From the cell containing the given text, extract its center point as [x, y] coordinate. 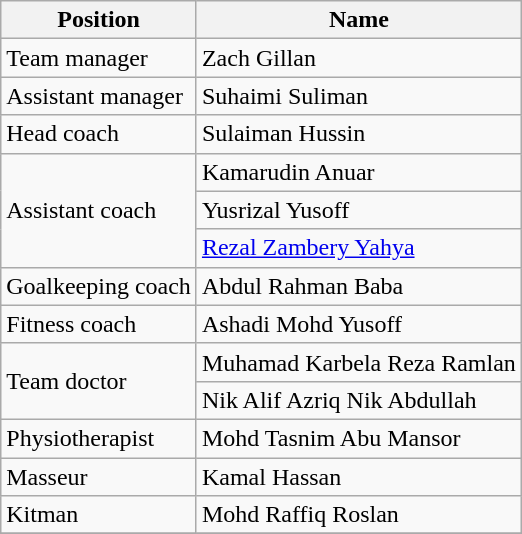
Suhaimi Suliman [358, 96]
Assistant manager [99, 96]
Kitman [99, 515]
Position [99, 20]
Name [358, 20]
Nik Alif Azriq Nik Abdullah [358, 400]
Muhamad Karbela Reza Ramlan [358, 362]
Mohd Raffiq Roslan [358, 515]
Assistant coach [99, 210]
Team doctor [99, 381]
Rezal Zambery Yahya [358, 248]
Kamarudin Anuar [358, 172]
Goalkeeping coach [99, 286]
Abdul Rahman Baba [358, 286]
Masseur [99, 477]
Fitness coach [99, 324]
Mohd Tasnim Abu Mansor [358, 438]
Yusrizal Yusoff [358, 210]
Team manager [99, 58]
Zach Gillan [358, 58]
Physiotherapist [99, 438]
Sulaiman Hussin [358, 134]
Ashadi Mohd Yusoff [358, 324]
Kamal Hassan [358, 477]
Head coach [99, 134]
